Detect which cell encompasses the target text, then output its (x, y) center coordinate. 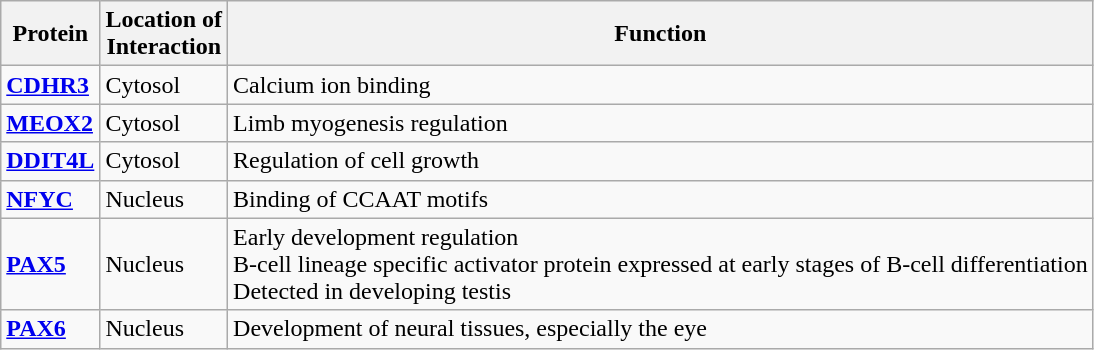
PAX5 (50, 264)
Function (661, 34)
Limb myogenesis regulation (661, 123)
NFYC (50, 199)
Regulation of cell growth (661, 161)
Calcium ion binding (661, 85)
Development of neural tissues, especially the eye (661, 329)
MEOX2 (50, 123)
DDIT4L (50, 161)
Protein (50, 34)
CDHR3 (50, 85)
PAX6 (50, 329)
Binding of CCAAT motifs (661, 199)
Location ofInteraction (164, 34)
